Determine the [X, Y] coordinate at the center of the cell enclosing the given text.  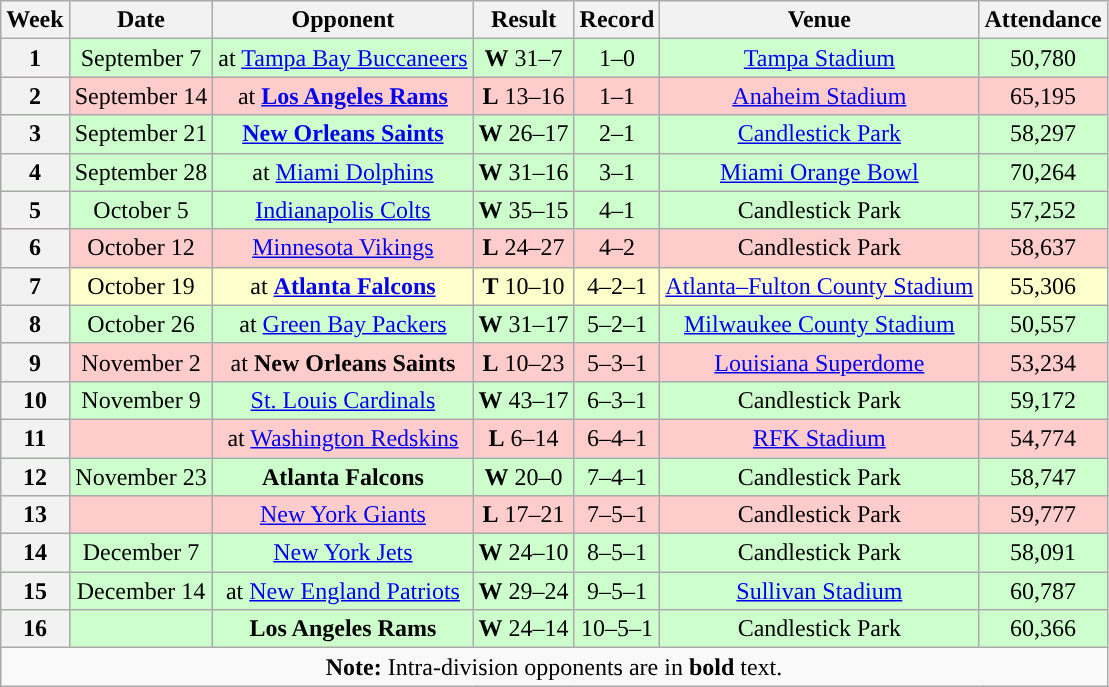
5 [35, 210]
Note: Intra-division opponents are in bold text. [554, 667]
L 6–14 [524, 438]
5–2–1 [617, 324]
65,195 [1043, 96]
4–2 [617, 248]
8 [35, 324]
at New Orleans Saints [343, 362]
Opponent [343, 20]
15 [35, 591]
3–1 [617, 172]
New York Jets [343, 553]
4–2–1 [617, 286]
W 26–17 [524, 134]
October 19 [141, 286]
Anaheim Stadium [820, 96]
L 17–21 [524, 515]
50,557 [1043, 324]
Los Angeles Rams [343, 629]
Date [141, 20]
December 14 [141, 591]
10–5–1 [617, 629]
September 28 [141, 172]
14 [35, 553]
Louisiana Superdome [820, 362]
60,366 [1043, 629]
Result [524, 20]
2 [35, 96]
L 10–23 [524, 362]
58,637 [1043, 248]
16 [35, 629]
11 [35, 438]
W 31–16 [524, 172]
50,780 [1043, 58]
4–1 [617, 210]
L 24–27 [524, 248]
at Miami Dolphins [343, 172]
W 20–0 [524, 477]
September 21 [141, 134]
7–5–1 [617, 515]
October 26 [141, 324]
12 [35, 477]
6–4–1 [617, 438]
2–1 [617, 134]
1–0 [617, 58]
St. Louis Cardinals [343, 400]
Week [35, 20]
13 [35, 515]
Miami Orange Bowl [820, 172]
W 43–17 [524, 400]
at Atlanta Falcons [343, 286]
W 35–15 [524, 210]
Sullivan Stadium [820, 591]
December 7 [141, 553]
W 31–17 [524, 324]
October 5 [141, 210]
53,234 [1043, 362]
September 7 [141, 58]
Tampa Stadium [820, 58]
New York Giants [343, 515]
7–4–1 [617, 477]
at Washington Redskins [343, 438]
59,172 [1043, 400]
Milwaukee County Stadium [820, 324]
3 [35, 134]
5–3–1 [617, 362]
W 24–10 [524, 553]
RFK Stadium [820, 438]
Record [617, 20]
at Tampa Bay Buccaneers [343, 58]
10 [35, 400]
Minnesota Vikings [343, 248]
7 [35, 286]
at Los Angeles Rams [343, 96]
60,787 [1043, 591]
59,777 [1043, 515]
55,306 [1043, 286]
54,774 [1043, 438]
November 2 [141, 362]
6 [35, 248]
58,747 [1043, 477]
W 29–24 [524, 591]
Atlanta–Fulton County Stadium [820, 286]
September 14 [141, 96]
1–1 [617, 96]
Indianapolis Colts [343, 210]
New Orleans Saints [343, 134]
W 24–14 [524, 629]
58,297 [1043, 134]
Attendance [1043, 20]
November 9 [141, 400]
L 13–16 [524, 96]
at Green Bay Packers [343, 324]
9–5–1 [617, 591]
8–5–1 [617, 553]
Atlanta Falcons [343, 477]
70,264 [1043, 172]
4 [35, 172]
6–3–1 [617, 400]
58,091 [1043, 553]
T 10–10 [524, 286]
at New England Patriots [343, 591]
W 31–7 [524, 58]
November 23 [141, 477]
Venue [820, 20]
57,252 [1043, 210]
1 [35, 58]
October 12 [141, 248]
9 [35, 362]
